Search for the cell housing the specified text and yield its (x, y) center coordinate. 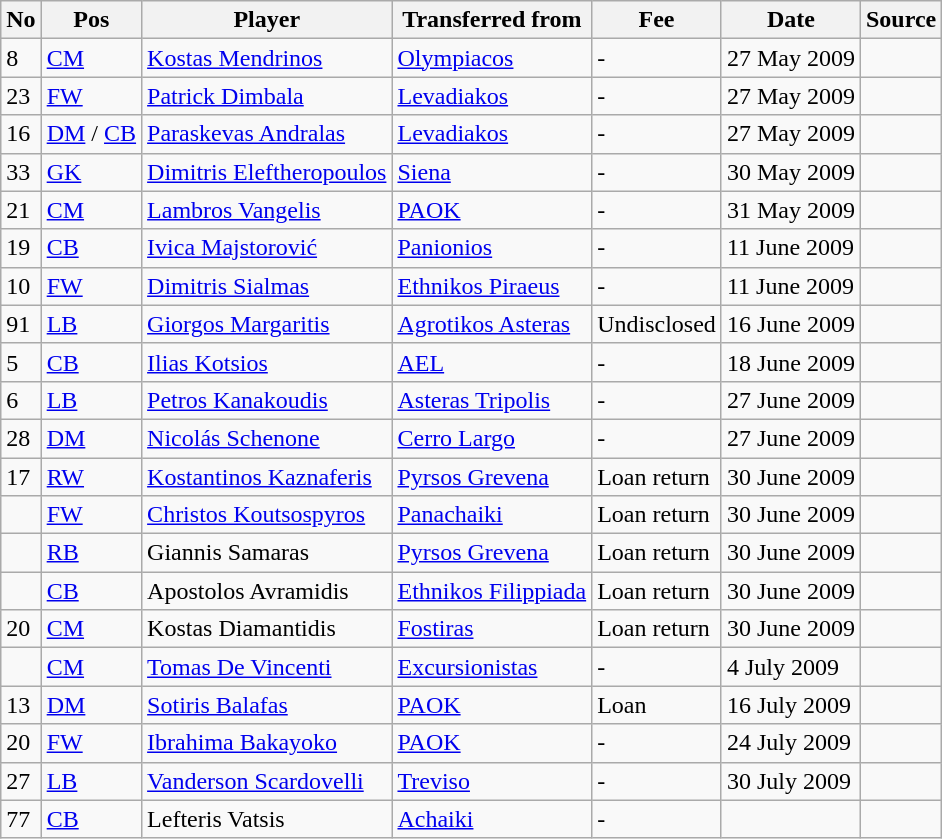
Achaiki (492, 819)
Paraskevas Andralas (267, 134)
Panachaiki (492, 515)
Ethnikos Piraeus (492, 286)
Ethnikos Filippiada (492, 591)
Asteras Tripolis (492, 400)
Pos (91, 20)
30 July 2009 (790, 781)
Kostas Diamantidis (267, 629)
16 July 2009 (790, 705)
Ivica Majstorović (267, 248)
RW (91, 477)
27 (21, 781)
Sotiris Balafas (267, 705)
5 (21, 362)
Lefteris Vatsis (267, 819)
No (21, 20)
30 May 2009 (790, 172)
Loan (657, 705)
Ilias Kotsios (267, 362)
RB (91, 553)
77 (21, 819)
Ibrahima Bakayoko (267, 743)
16 (21, 134)
Player (267, 20)
Cerro Largo (492, 438)
DM / CB (91, 134)
24 July 2009 (790, 743)
19 (21, 248)
Vanderson Scardovelli (267, 781)
Agrotikos Asteras (492, 324)
Olympiacos (492, 58)
10 (21, 286)
Patrick Dimbala (267, 96)
13 (21, 705)
23 (21, 96)
GK (91, 172)
Christos Koutsospyros (267, 515)
Apostolos Avramidis (267, 591)
33 (21, 172)
Kostas Mendrinos (267, 58)
Siena (492, 172)
Petros Kanakoudis (267, 400)
Lambros Vangelis (267, 210)
28 (21, 438)
Dimitris Sialmas (267, 286)
21 (21, 210)
18 June 2009 (790, 362)
Source (900, 20)
Fee (657, 20)
Excursionistas (492, 667)
Dimitris Eleftheropoulos (267, 172)
Fostiras (492, 629)
Tomas De Vincenti (267, 667)
Giannis Samaras (267, 553)
Undisclosed (657, 324)
4 July 2009 (790, 667)
Panionios (492, 248)
Date (790, 20)
8 (21, 58)
91 (21, 324)
Giorgos Margaritis (267, 324)
AEL (492, 362)
17 (21, 477)
Kostantinos Kaznaferis (267, 477)
31 May 2009 (790, 210)
Treviso (492, 781)
Nicolás Schenone (267, 438)
Transferred from (492, 20)
6 (21, 400)
16 June 2009 (790, 324)
